Find where the given text appears and provide that cell's center as (X, Y) coordinate. 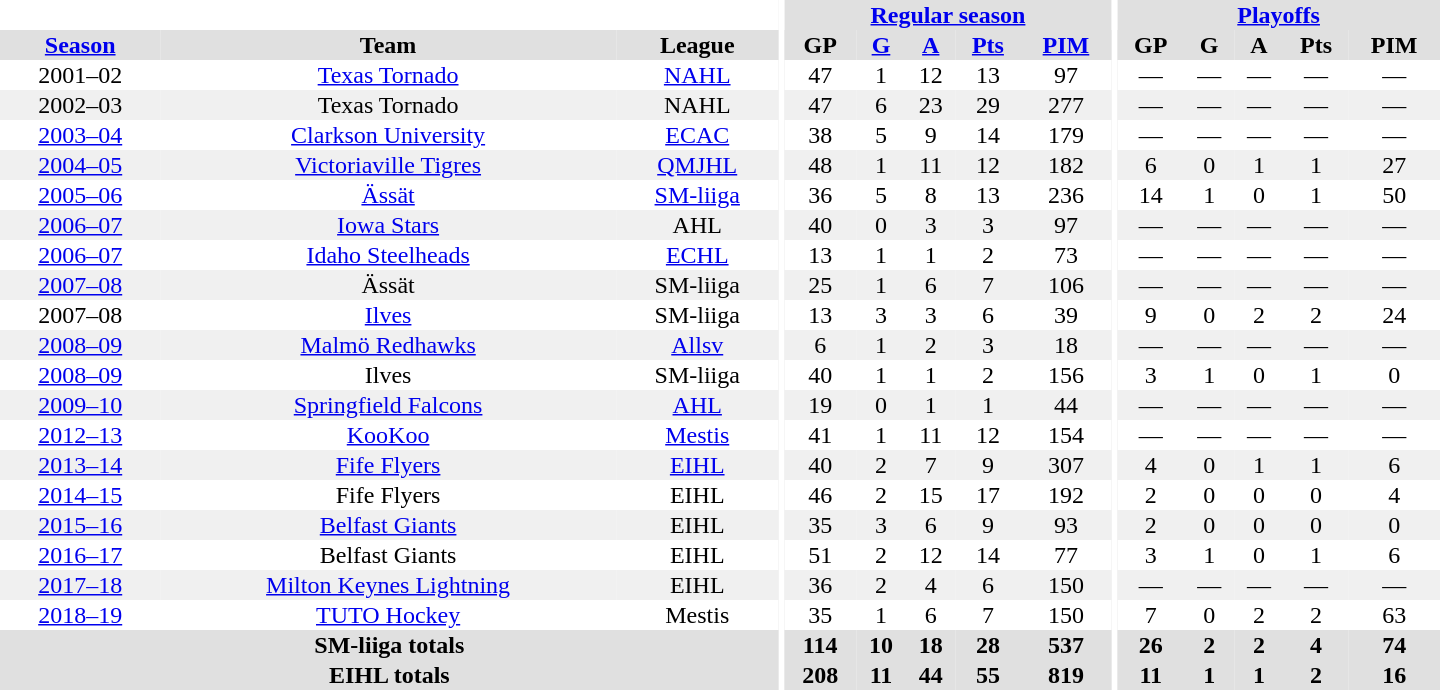
192 (1066, 495)
League (698, 45)
2003–04 (80, 135)
Clarkson University (388, 135)
EIHL totals (390, 675)
154 (1066, 435)
16 (1394, 675)
26 (1150, 645)
Regular season (948, 15)
27 (1394, 165)
277 (1066, 105)
Team (388, 45)
39 (1066, 315)
2009–10 (80, 405)
2002–03 (80, 105)
208 (820, 675)
23 (931, 105)
819 (1066, 675)
55 (988, 675)
38 (820, 135)
106 (1066, 285)
74 (1394, 645)
307 (1066, 465)
2012–13 (80, 435)
Milton Keynes Lightning (388, 585)
TUTO Hockey (388, 615)
41 (820, 435)
77 (1066, 555)
ECHL (698, 255)
179 (1066, 135)
182 (1066, 165)
24 (1394, 315)
Springfield Falcons (388, 405)
46 (820, 495)
50 (1394, 195)
537 (1066, 645)
Allsv (698, 345)
29 (988, 105)
17 (988, 495)
2013–14 (80, 465)
2014–15 (80, 495)
2005–06 (80, 195)
19 (820, 405)
2018–19 (80, 615)
28 (988, 645)
Iowa Stars (388, 225)
25 (820, 285)
2001–02 (80, 75)
10 (881, 645)
2016–17 (80, 555)
ECAC (698, 135)
Malmö Redhawks (388, 345)
Playoffs (1278, 15)
Idaho Steelheads (388, 255)
QMJHL (698, 165)
2015–16 (80, 525)
51 (820, 555)
2017–18 (80, 585)
114 (820, 645)
SM-liiga totals (390, 645)
8 (931, 195)
Season (80, 45)
15 (931, 495)
73 (1066, 255)
63 (1394, 615)
2004–05 (80, 165)
KooKoo (388, 435)
156 (1066, 375)
Victoriaville Tigres (388, 165)
48 (820, 165)
93 (1066, 525)
236 (1066, 195)
